Capture the cell that displays the provided text and extract its [X, Y] central coordinate. 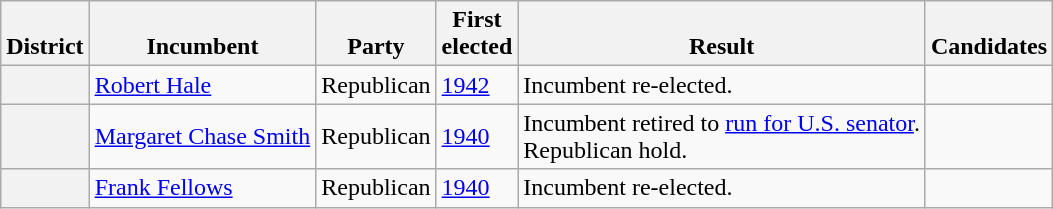
District [45, 34]
Incumbent [202, 34]
Frank Fellows [202, 188]
Party [376, 34]
1942 [477, 85]
Candidates [988, 34]
Robert Hale [202, 85]
Incumbent retired to run for U.S. senator.Republican hold. [722, 136]
Margaret Chase Smith [202, 136]
Result [722, 34]
Firstelected [477, 34]
